Pinpoint the cell where the given text exists, returning its (x, y) midpoint coordinate. 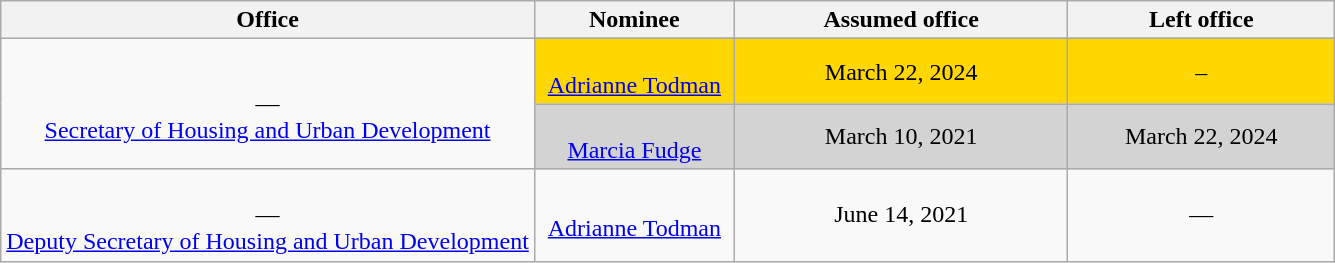
— (1202, 215)
March 10, 2021 (900, 136)
June 14, 2021 (900, 215)
—Deputy Secretary of Housing and Urban Development (268, 215)
Left office (1202, 20)
—Secretary of Housing and Urban Development (268, 104)
Office (268, 20)
– (1202, 72)
Marcia Fudge (634, 136)
Assumed office (900, 20)
Nominee (634, 20)
